Search for the cell housing the specified text and yield its [X, Y] center coordinate. 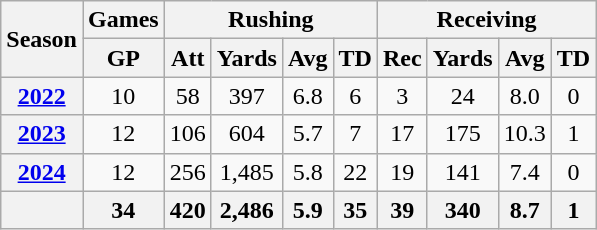
10 [123, 96]
7 [355, 134]
17 [402, 134]
6.8 [308, 96]
141 [462, 172]
8.0 [524, 96]
5.8 [308, 172]
10.3 [524, 134]
39 [402, 210]
Season [42, 39]
8.7 [524, 210]
22 [355, 172]
397 [246, 96]
175 [462, 134]
2023 [42, 134]
2,486 [246, 210]
35 [355, 210]
7.4 [524, 172]
24 [462, 96]
340 [462, 210]
2022 [42, 96]
Games [123, 20]
2024 [42, 172]
604 [246, 134]
420 [188, 210]
Rec [402, 58]
3 [402, 96]
GP [123, 58]
Att [188, 58]
Rushing [270, 20]
Receiving [486, 20]
34 [123, 210]
19 [402, 172]
5.9 [308, 210]
256 [188, 172]
5.7 [308, 134]
58 [188, 96]
106 [188, 134]
6 [355, 96]
1,485 [246, 172]
